For the text-containing cell, return its midpoint in [X, Y] coordinate format. 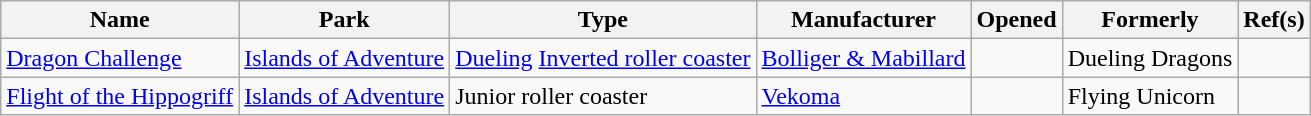
Park [344, 20]
Dueling Dragons [1150, 58]
Flight of the Hippogriff [120, 96]
Flying Unicorn [1150, 96]
Formerly [1150, 20]
Junior roller coaster [603, 96]
Type [603, 20]
Name [120, 20]
Ref(s) [1274, 20]
Bolliger & Mabillard [864, 58]
Dueling Inverted roller coaster [603, 58]
Manufacturer [864, 20]
Vekoma [864, 96]
Dragon Challenge [120, 58]
Opened [1016, 20]
